Identify which cell holds the provided text, then report its (X, Y) central coordinate. 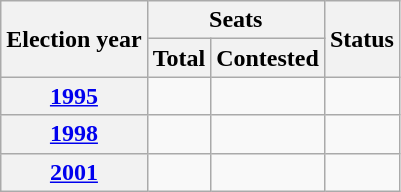
Total (179, 58)
Contested (268, 58)
2001 (74, 172)
Election year (74, 39)
Seats (236, 20)
Status (362, 39)
1995 (74, 96)
1998 (74, 134)
